From the cell containing the given text, extract its center point as (x, y) coordinate. 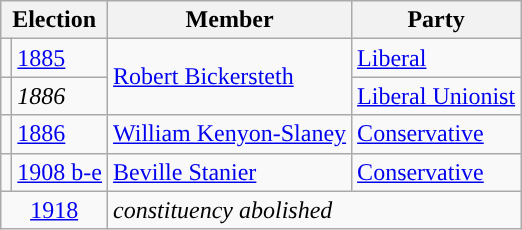
1908 b-e (60, 172)
Robert Bickersteth (230, 77)
Liberal Unionist (436, 96)
1885 (60, 58)
William Kenyon-Slaney (230, 134)
Party (436, 20)
Election (54, 20)
Liberal (436, 58)
Member (230, 20)
Beville Stanier (230, 172)
constituency abolished (314, 210)
1918 (54, 210)
